For the text-containing cell, return its midpoint in (x, y) coordinate format. 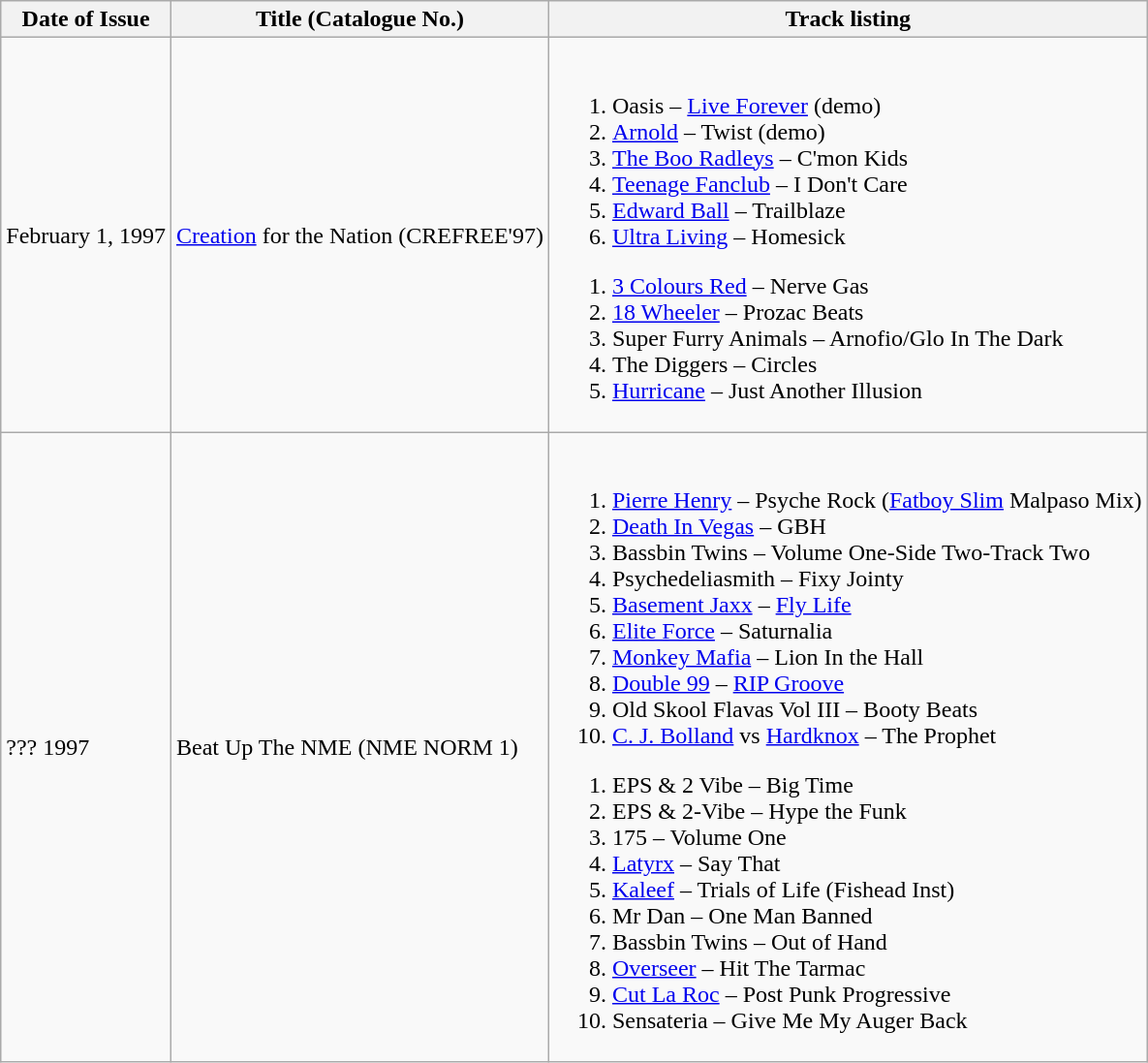
February 1, 1997 (86, 234)
Beat Up The NME (NME NORM 1) (359, 747)
Track listing (848, 19)
Date of Issue (86, 19)
Creation for the Nation (CREFREE'97) (359, 234)
Title (Catalogue No.) (359, 19)
??? 1997 (86, 747)
